Scan for the cell matching the given text and deliver its (x, y) coordinate at center. 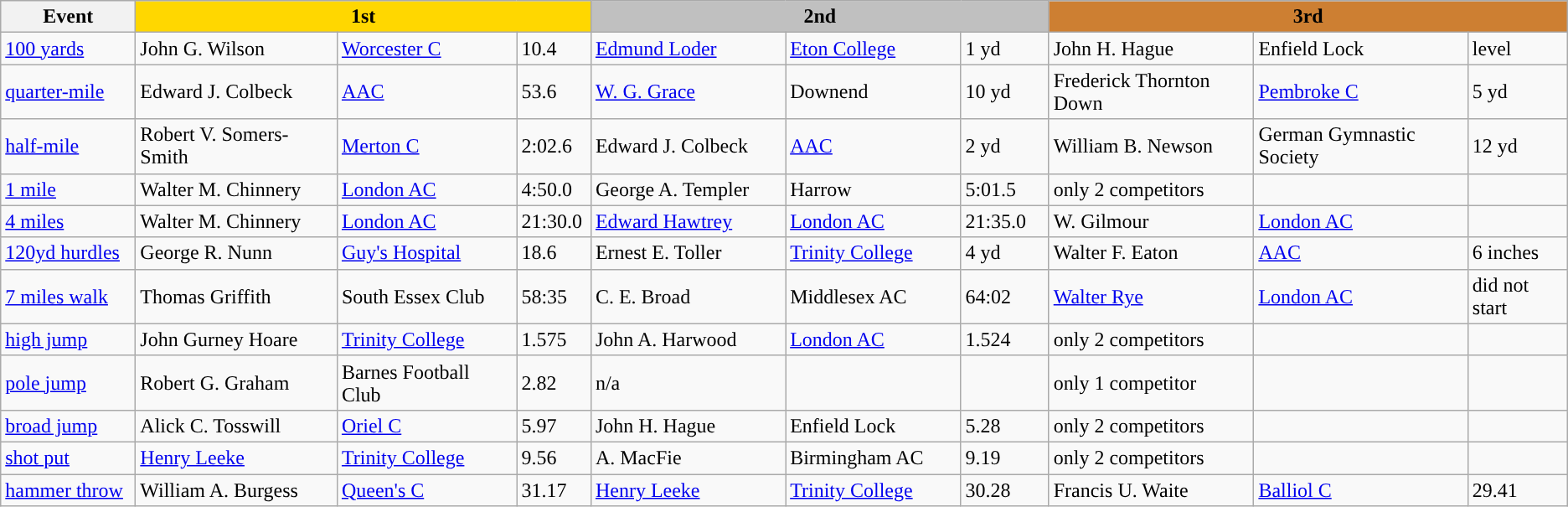
Francis U. Waite (1151, 490)
Thomas Griffith (236, 297)
quarter-mile (69, 92)
1.524 (1005, 339)
shot put (69, 458)
Frederick Thornton Down (1151, 92)
John G. Wilson (236, 49)
Barnes Football Club (427, 382)
5 yd (1518, 92)
high jump (69, 339)
18.6 (554, 253)
29.41 (1518, 490)
South Essex Club (427, 297)
William A. Burgess (236, 490)
only 1 competitor (1151, 382)
Merton C (427, 146)
5:01.5 (1005, 189)
Worcester C (427, 49)
Birmingham AC (873, 458)
30.28 (1005, 490)
A. MacFie (688, 458)
Ernest E. Toller (688, 253)
Eton College (873, 49)
1.575 (554, 339)
5.28 (1005, 426)
Edward Hawtrey (688, 221)
2nd (819, 17)
7 miles walk (69, 297)
12 yd (1518, 146)
Walter F. Eaton (1151, 253)
half-mile (69, 146)
1st (364, 17)
4:50.0 (554, 189)
Walter Rye (1151, 297)
Queen's C (427, 490)
10 yd (1005, 92)
broad jump (69, 426)
Oriel C (427, 426)
Downend (873, 92)
4 yd (1005, 253)
W. G. Grace (688, 92)
2:02.6 (554, 146)
6 inches (1518, 253)
Middlesex AC (873, 297)
Robert V. Somers-Smith (236, 146)
level (1518, 49)
William B. Newson (1151, 146)
Edmund Loder (688, 49)
2.82 (554, 382)
Harrow (873, 189)
58:35 (554, 297)
Pembroke C (1360, 92)
53.6 (554, 92)
Robert G. Graham (236, 382)
Event (69, 17)
9.56 (554, 458)
German Gymnastic Society (1360, 146)
1 yd (1005, 49)
Guy's Hospital (427, 253)
10.4 (554, 49)
pole jump (69, 382)
21:30.0 (554, 221)
3rd (1308, 17)
did not start (1518, 297)
21:35.0 (1005, 221)
George A. Templer (688, 189)
120yd hurdles (69, 253)
64:02 (1005, 297)
Balliol C (1360, 490)
31.17 (554, 490)
John Gurney Hoare (236, 339)
1 mile (69, 189)
Alick C. Tosswill (236, 426)
hammer throw (69, 490)
100 yards (69, 49)
George R. Nunn (236, 253)
C. E. Broad (688, 297)
John A. Harwood (688, 339)
n/a (688, 382)
W. Gilmour (1151, 221)
4 miles (69, 221)
2 yd (1005, 146)
9.19 (1005, 458)
5.97 (554, 426)
